Return the (X, Y) coordinate for the center point of the cell that contains the specified text.  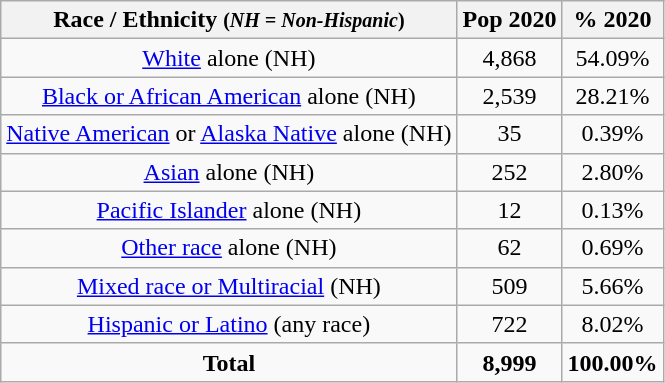
White alone (NH) (229, 58)
2,539 (510, 96)
722 (510, 324)
0.69% (612, 248)
Other race alone (NH) (229, 248)
54.09% (612, 58)
Hispanic or Latino (any race) (229, 324)
35 (510, 134)
Native American or Alaska Native alone (NH) (229, 134)
0.39% (612, 134)
100.00% (612, 362)
Mixed race or Multiracial (NH) (229, 286)
Race / Ethnicity (NH = Non-Hispanic) (229, 20)
Total (229, 362)
4,868 (510, 58)
Pacific Islander alone (NH) (229, 210)
509 (510, 286)
Black or African American alone (NH) (229, 96)
62 (510, 248)
0.13% (612, 210)
28.21% (612, 96)
8,999 (510, 362)
252 (510, 172)
8.02% (612, 324)
Asian alone (NH) (229, 172)
% 2020 (612, 20)
2.80% (612, 172)
Pop 2020 (510, 20)
12 (510, 210)
5.66% (612, 286)
